Provide the (x, y) coordinate of the cell's center where the given text is located.  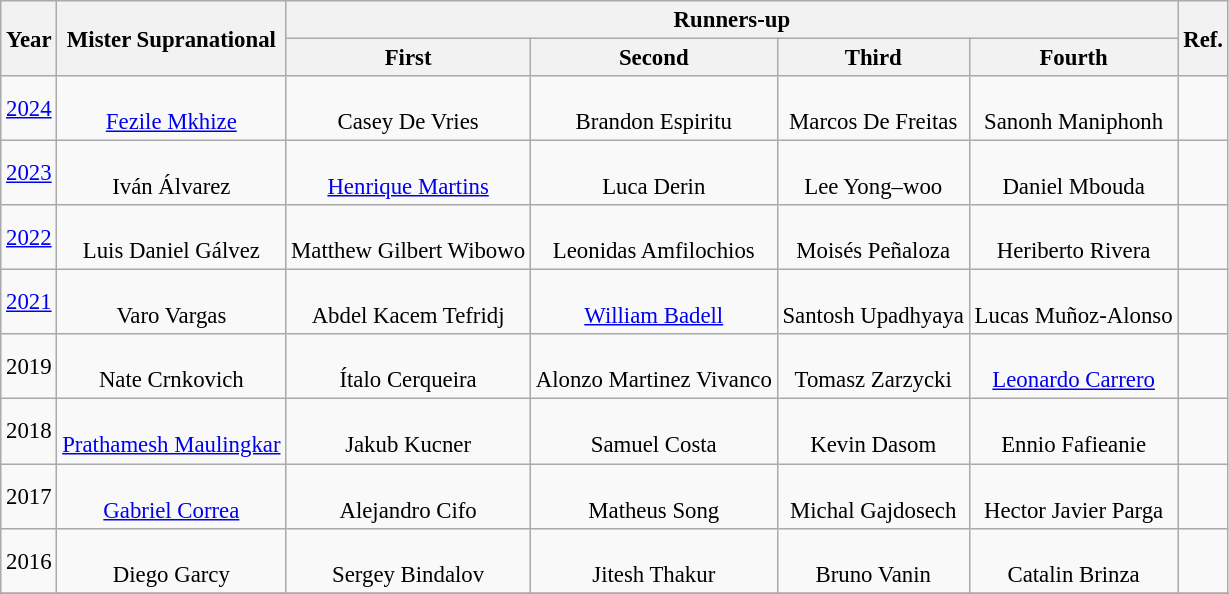
Marcos De Freitas (873, 108)
Bruno Vanin (873, 560)
Casey De Vries (408, 108)
Alonzo Martinez Vivanco (654, 366)
William Badell (654, 302)
Nate Crnkovich (172, 366)
Henrique Martins (408, 174)
Daniel Mbouda (1074, 174)
Ref. (1203, 38)
Brandon Espiritu (654, 108)
Leonidas Amfilochios (654, 238)
Year (29, 38)
2024 (29, 108)
Luca Derin (654, 174)
2018 (29, 432)
Samuel Costa (654, 432)
Sanonh Maniphonh (1074, 108)
2022 (29, 238)
Leonardo Carrero (1074, 366)
2021 (29, 302)
Moisés Peñaloza (873, 238)
Lee Yong–woo (873, 174)
Runners-up (732, 20)
Fourth (1074, 58)
Gabriel Correa (172, 496)
Fezile Mkhize (172, 108)
Second (654, 58)
First (408, 58)
Third (873, 58)
Tomasz Zarzycki (873, 366)
Matheus Song (654, 496)
Kevin Dasom (873, 432)
Iván Álvarez (172, 174)
2019 (29, 366)
Santosh Upadhyaya (873, 302)
Lucas Muñoz-Alonso (1074, 302)
Prathamesh Maulingkar (172, 432)
Heriberto Rivera (1074, 238)
2023 (29, 174)
2016 (29, 560)
Matthew Gilbert Wibowo (408, 238)
Alejandro Cifo (408, 496)
Ennio Fafieanie (1074, 432)
Sergey Bindalov (408, 560)
Michal Gajdosech (873, 496)
Varo Vargas (172, 302)
Jakub Kucner (408, 432)
Hector Javier Parga (1074, 496)
Abdel Kacem Tefridj (408, 302)
Ítalo Cerqueira (408, 366)
2017 (29, 496)
Diego Garcy (172, 560)
Mister Supranational (172, 38)
Catalin Brinza (1074, 560)
Jitesh Thakur (654, 560)
Luis Daniel Gálvez (172, 238)
